Locate the cell with the specified text and output its [x, y] center coordinate. 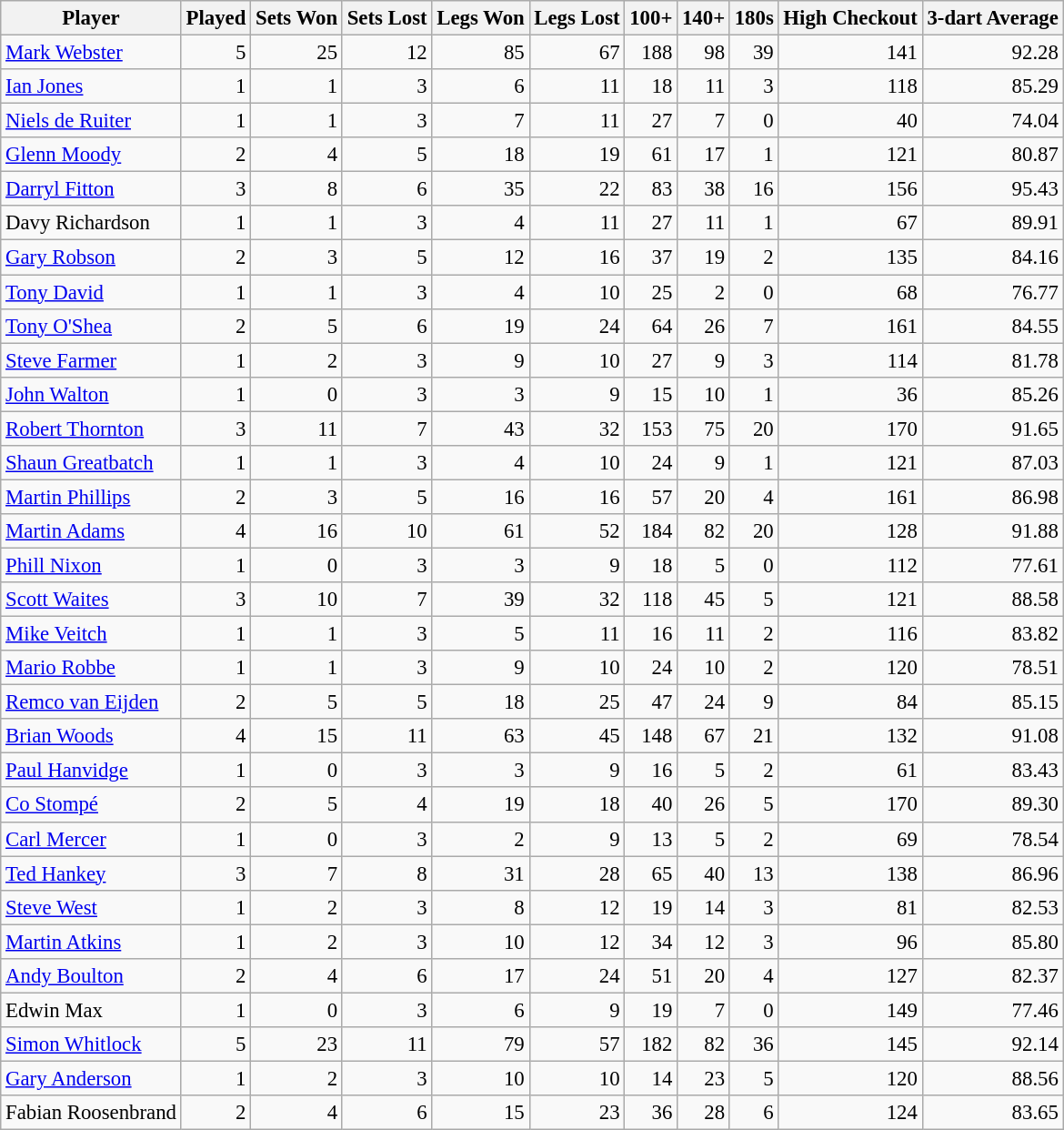
135 [850, 257]
84.16 [993, 257]
89.30 [993, 805]
Tony O'Shea [91, 326]
34 [651, 942]
85.15 [993, 702]
69 [850, 839]
79 [480, 1044]
100+ [651, 18]
138 [850, 873]
Glenn Moody [91, 155]
182 [651, 1044]
High Checkout [850, 18]
Steve West [91, 907]
Mike Veitch [91, 634]
65 [651, 873]
124 [850, 1113]
83.65 [993, 1113]
Edwin Max [91, 1010]
Mark Webster [91, 53]
84 [850, 702]
77.61 [993, 565]
Scott Waites [91, 600]
145 [850, 1044]
52 [577, 531]
John Walton [91, 394]
Niels de Ruiter [91, 121]
31 [480, 873]
89.91 [993, 223]
148 [651, 736]
Darryl Fitton [91, 189]
Remco van Eijden [91, 702]
Ian Jones [91, 86]
Martin Adams [91, 531]
84.55 [993, 326]
64 [651, 326]
153 [651, 429]
76.77 [993, 292]
81 [850, 907]
43 [480, 429]
188 [651, 53]
128 [850, 531]
37 [651, 257]
140+ [704, 18]
87.03 [993, 463]
Legs Won [480, 18]
78.51 [993, 668]
Robert Thornton [91, 429]
38 [704, 189]
91.88 [993, 531]
Phill Nixon [91, 565]
77.46 [993, 1010]
156 [850, 189]
127 [850, 976]
Shaun Greatbatch [91, 463]
92.14 [993, 1044]
83 [651, 189]
Legs Lost [577, 18]
116 [850, 634]
51 [651, 976]
85.26 [993, 394]
Player [91, 18]
86.96 [993, 873]
22 [577, 189]
Davy Richardson [91, 223]
Ted Hankey [91, 873]
Gary Robson [91, 257]
Paul Hanvidge [91, 771]
91.65 [993, 429]
184 [651, 531]
Sets Lost [387, 18]
88.58 [993, 600]
35 [480, 189]
86.98 [993, 497]
81.78 [993, 360]
Martin Phillips [91, 497]
75 [704, 429]
180s [754, 18]
85.80 [993, 942]
Steve Farmer [91, 360]
95.43 [993, 189]
85.29 [993, 86]
98 [704, 53]
Played [216, 18]
Co Stompé [91, 805]
112 [850, 565]
Mario Robbe [91, 668]
92.28 [993, 53]
83.43 [993, 771]
Sets Won [296, 18]
78.54 [993, 839]
Carl Mercer [91, 839]
80.87 [993, 155]
Simon Whitlock [91, 1044]
3-dart Average [993, 18]
82.37 [993, 976]
83.82 [993, 634]
149 [850, 1010]
96 [850, 942]
114 [850, 360]
Andy Boulton [91, 976]
Brian Woods [91, 736]
Tony David [91, 292]
Fabian Roosenbrand [91, 1113]
Martin Atkins [91, 942]
Gary Anderson [91, 1078]
132 [850, 736]
91.08 [993, 736]
21 [754, 736]
88.56 [993, 1078]
68 [850, 292]
82.53 [993, 907]
85 [480, 53]
74.04 [993, 121]
141 [850, 53]
63 [480, 736]
47 [651, 702]
